From the cell containing the given text, extract its center point as (x, y) coordinate. 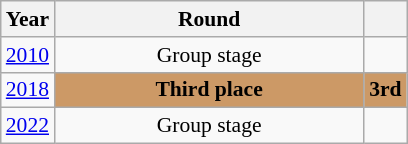
2018 (28, 90)
2022 (28, 126)
3rd (386, 90)
Year (28, 19)
Third place (209, 90)
Round (209, 19)
2010 (28, 55)
